Output the (X, Y) coordinate of the center of the cell containing the given text.  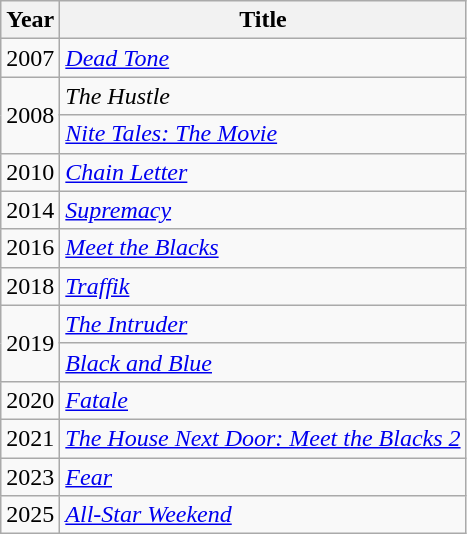
Fatale (263, 400)
Chain Letter (263, 172)
All-Star Weekend (263, 515)
The House Next Door: Meet the Blacks 2 (263, 438)
Fear (263, 477)
2020 (30, 400)
2007 (30, 58)
Traffik (263, 286)
2018 (30, 286)
Title (263, 20)
2023 (30, 477)
2014 (30, 210)
2025 (30, 515)
The Intruder (263, 324)
Year (30, 20)
2021 (30, 438)
2019 (30, 343)
Black and Blue (263, 362)
2008 (30, 115)
Dead Tone (263, 58)
Meet the Blacks (263, 248)
The Hustle (263, 96)
Nite Tales: The Movie (263, 134)
2010 (30, 172)
2016 (30, 248)
Supremacy (263, 210)
